Return the (X, Y) coordinate for the center point of the cell that contains the specified text.  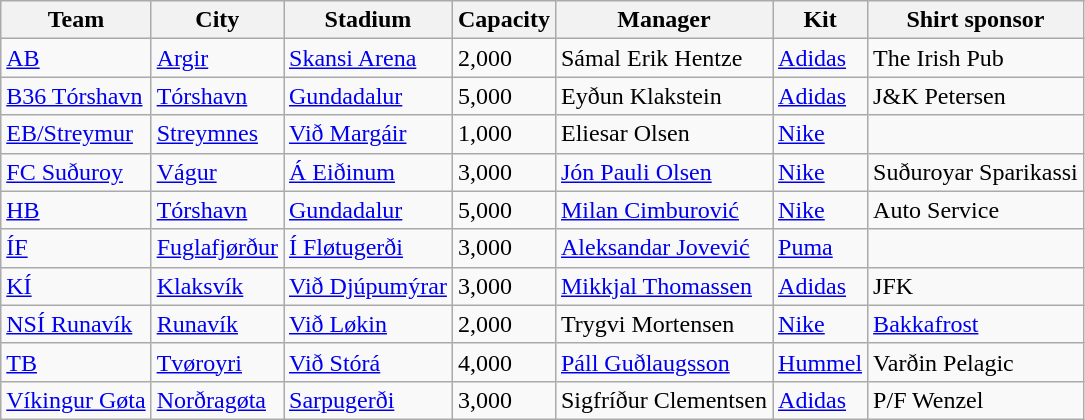
Á Eiðinum (368, 172)
NSÍ Runavík (76, 324)
4,000 (504, 362)
Fuglafjørður (217, 248)
Mikkjal Thomassen (664, 286)
Við Stórá (368, 362)
Sigfríður Clementsen (664, 400)
Suðuroyar Sparikassi (976, 172)
Sarpugerði (368, 400)
Argir (217, 58)
Capacity (504, 20)
Sámal Erik Hentze (664, 58)
TB (76, 362)
J&K Petersen (976, 96)
ÍF (76, 248)
Í Fløtugerði (368, 248)
Milan Cimburović (664, 210)
Klaksvík (217, 286)
Stadium (368, 20)
Trygvi Mortensen (664, 324)
The Irish Pub (976, 58)
Við Margáir (368, 134)
Hummel (820, 362)
Eyðun Klakstein (664, 96)
Við Djúpumýrar (368, 286)
Við Løkin (368, 324)
Tvøroyri (217, 362)
Norðragøta (217, 400)
P/F Wenzel (976, 400)
JFK (976, 286)
Skansi Arena (368, 58)
Vágur (217, 172)
1,000 (504, 134)
Varðin Pelagic (976, 362)
Bakkafrost (976, 324)
Jón Pauli Olsen (664, 172)
Streymnes (217, 134)
Auto Service (976, 210)
FC Suðuroy (76, 172)
B36 Tórshavn (76, 96)
Víkingur Gøta (76, 400)
Shirt sponsor (976, 20)
Team (76, 20)
Páll Guðlaugsson (664, 362)
Runavík (217, 324)
Puma (820, 248)
Eliesar Olsen (664, 134)
City (217, 20)
EB/Streymur (76, 134)
Kit (820, 20)
Manager (664, 20)
Aleksandar Jovević (664, 248)
HB (76, 210)
AB (76, 58)
KÍ (76, 286)
